Scan for the cell matching the given text and deliver its [X, Y] coordinate at center. 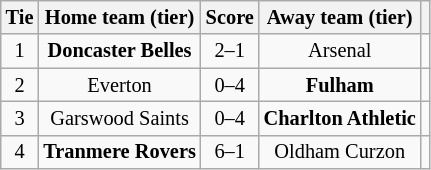
2–1 [230, 51]
Arsenal [340, 51]
Charlton Athletic [340, 118]
2 [20, 85]
Oldham Curzon [340, 152]
Away team (tier) [340, 17]
Home team (tier) [119, 17]
Fulham [340, 85]
Tranmere Rovers [119, 152]
6–1 [230, 152]
1 [20, 51]
Tie [20, 17]
Garswood Saints [119, 118]
Doncaster Belles [119, 51]
4 [20, 152]
3 [20, 118]
Everton [119, 85]
Score [230, 17]
